Detect which cell encompasses the target text, then output its [X, Y] center coordinate. 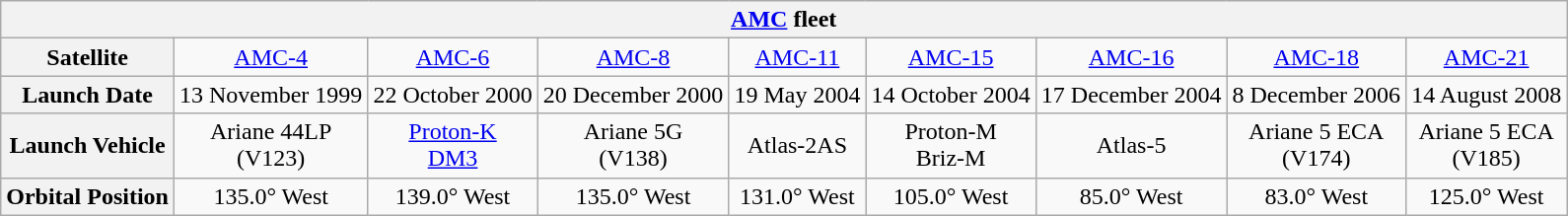
AMC-8 [633, 57]
AMC-16 [1131, 57]
Proton-KDM3 [453, 146]
17 December 2004 [1131, 95]
AMC-18 [1317, 57]
131.0° West [797, 196]
19 May 2004 [797, 95]
Ariane 5G(V138) [633, 146]
8 December 2006 [1317, 95]
AMC fleet [784, 20]
Ariane 5 ECA(V174) [1317, 146]
14 October 2004 [951, 95]
14 August 2008 [1487, 95]
Proton-MBriz-M [951, 146]
Launch Date [88, 95]
AMC-4 [270, 57]
Atlas-2AS [797, 146]
139.0° West [453, 196]
Launch Vehicle [88, 146]
Satellite [88, 57]
AMC-15 [951, 57]
Ariane 5 ECA(V185) [1487, 146]
AMC-21 [1487, 57]
AMC-6 [453, 57]
125.0° West [1487, 196]
83.0° West [1317, 196]
AMC-11 [797, 57]
Atlas-5 [1131, 146]
20 December 2000 [633, 95]
Ariane 44LP(V123) [270, 146]
13 November 1999 [270, 95]
105.0° West [951, 196]
Orbital Position [88, 196]
22 October 2000 [453, 95]
85.0° West [1131, 196]
